Scan for the cell matching the given text and deliver its (x, y) coordinate at center. 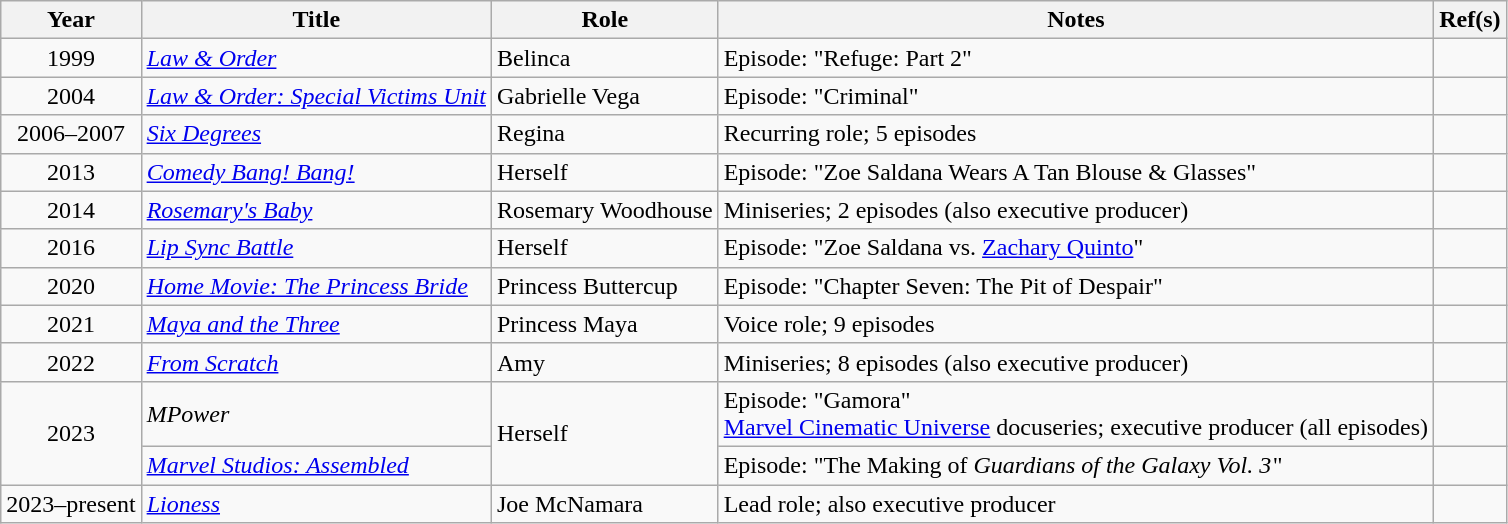
MPower (316, 414)
Amy (604, 362)
Home Movie: The Princess Bride (316, 286)
Princess Buttercup (604, 286)
Comedy Bang! Bang! (316, 172)
Law & Order (316, 58)
2023–present (71, 503)
Title (316, 20)
Episode: "The Making of Guardians of the Galaxy Vol. 3 " (1076, 465)
Ref(s) (1470, 20)
Regina (604, 134)
2022 (71, 362)
2014 (71, 210)
Six Degrees (316, 134)
2021 (71, 324)
Maya and the Three (316, 324)
Episode: "Zoe Saldana vs. Zachary Quinto" (1076, 248)
Law & Order: Special Victims Unit (316, 96)
Episode: "Refuge: Part 2" (1076, 58)
Role (604, 20)
Belinca (604, 58)
Gabrielle Vega (604, 96)
Notes (1076, 20)
Marvel Studios: Assembled (316, 465)
Voice role; 9 episodes (1076, 324)
Rosemary's Baby (316, 210)
From Scratch (316, 362)
Joe McNamara (604, 503)
Episode: "Criminal" (1076, 96)
2023 (71, 432)
Episode: "Zoe Saldana Wears A Tan Blouse & Glasses" (1076, 172)
Miniseries; 8 episodes (also executive producer) (1076, 362)
Princess Maya (604, 324)
2013 (71, 172)
2020 (71, 286)
Lip Sync Battle (316, 248)
2006–2007 (71, 134)
Year (71, 20)
Episode: "Chapter Seven: The Pit of Despair" (1076, 286)
2016 (71, 248)
Rosemary Woodhouse (604, 210)
1999 (71, 58)
Episode: "Gamora"Marvel Cinematic Universe docuseries; executive producer (all episodes) (1076, 414)
Miniseries; 2 episodes (also executive producer) (1076, 210)
2004 (71, 96)
Lead role; also executive producer (1076, 503)
Recurring role; 5 episodes (1076, 134)
Lioness (316, 503)
